Search for the cell housing the specified text and yield its [X, Y] center coordinate. 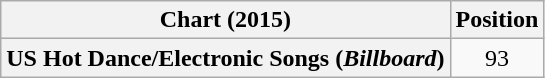
Position [497, 20]
Chart (2015) [226, 20]
US Hot Dance/Electronic Songs (Billboard) [226, 58]
93 [497, 58]
